Return the (X, Y) coordinate for the center point of the cell that contains the specified text.  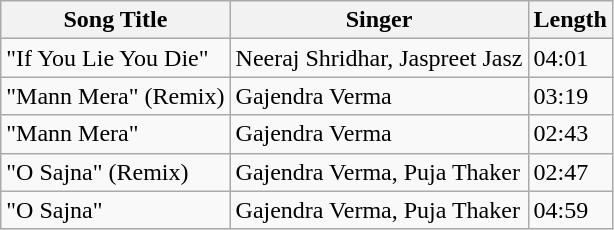
Song Title (116, 20)
Length (570, 20)
"Mann Mera" (Remix) (116, 96)
"Mann Mera" (116, 134)
"O Sajna" (Remix) (116, 172)
04:01 (570, 58)
04:59 (570, 210)
03:19 (570, 96)
02:43 (570, 134)
"O Sajna" (116, 210)
"If You Lie You Die" (116, 58)
Singer (379, 20)
Neeraj Shridhar, Jaspreet Jasz (379, 58)
02:47 (570, 172)
